Find where the given text appears and provide that cell's center as (x, y) coordinate. 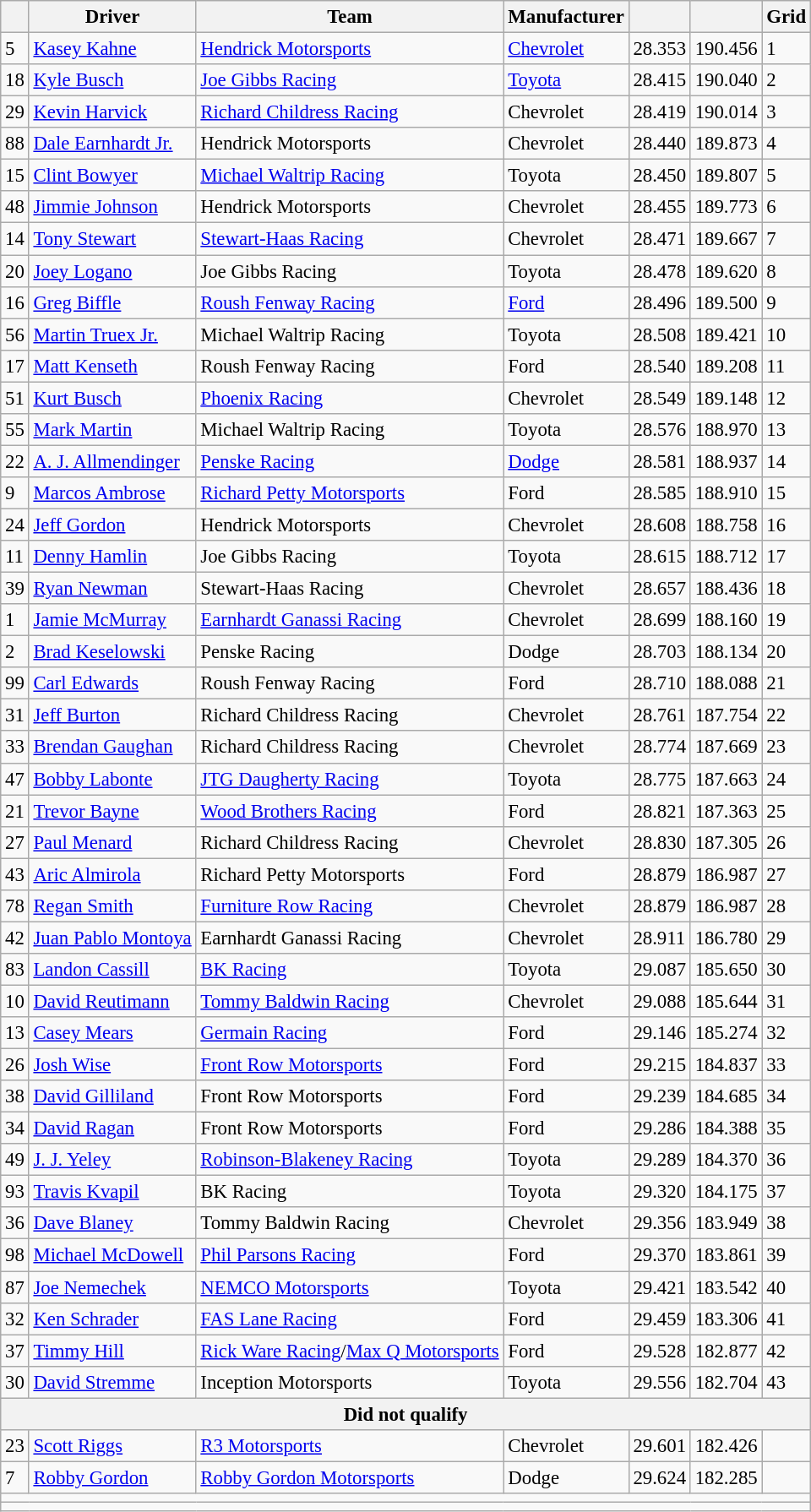
184.175 (727, 1192)
Joe Nemechek (112, 1287)
93 (15, 1192)
Furniture Row Racing (350, 906)
Rick Ware Racing/Max Q Motorsports (350, 1351)
28.549 (659, 398)
David Stremme (112, 1382)
187.305 (727, 842)
189.807 (727, 176)
190.014 (727, 112)
Ken Schrader (112, 1319)
47 (15, 779)
Jeff Burton (112, 715)
David Gilliland (112, 1096)
Phil Parsons Racing (350, 1255)
188.937 (727, 461)
99 (15, 683)
28.821 (659, 811)
Clint Bowyer (112, 176)
28 (786, 906)
Paul Menard (112, 842)
Manufacturer (566, 17)
Timmy Hill (112, 1351)
28.657 (659, 589)
Casey Mears (112, 1033)
28.911 (659, 938)
Marcos Ambrose (112, 493)
188.436 (727, 589)
83 (15, 970)
187.754 (727, 715)
49 (15, 1160)
28.710 (659, 683)
182.426 (727, 1446)
188.970 (727, 430)
28.415 (659, 80)
29.286 (659, 1129)
28.471 (659, 239)
183.949 (727, 1224)
Kevin Harvick (112, 112)
Robby Gordon Motorsports (350, 1477)
Team (350, 17)
28.450 (659, 176)
185.274 (727, 1033)
29.421 (659, 1287)
Aric Almirola (112, 874)
Jimmie Johnson (112, 207)
29.289 (659, 1160)
19 (786, 620)
Did not qualify (405, 1414)
182.877 (727, 1351)
29.528 (659, 1351)
184.837 (727, 1065)
JTG Daugherty Racing (350, 779)
Ryan Newman (112, 589)
Greg Biffle (112, 302)
189.421 (727, 334)
Mark Martin (112, 430)
29.088 (659, 1001)
Juan Pablo Montoya (112, 938)
188.160 (727, 620)
29.146 (659, 1033)
Landon Cassill (112, 970)
185.650 (727, 970)
Driver (112, 17)
28.699 (659, 620)
Dave Blaney (112, 1224)
Grid (786, 17)
189.667 (727, 239)
88 (15, 144)
28.478 (659, 271)
Josh Wise (112, 1065)
David Ragan (112, 1129)
28.615 (659, 557)
29.370 (659, 1255)
Michael McDowell (112, 1255)
Travis Kvapil (112, 1192)
187.363 (727, 811)
55 (15, 430)
29.320 (659, 1192)
185.644 (727, 1001)
NEMCO Motorsports (350, 1287)
28.581 (659, 461)
Wood Brothers Racing (350, 811)
Scott Riggs (112, 1446)
190.040 (727, 80)
29.601 (659, 1446)
28.455 (659, 207)
Phoenix Racing (350, 398)
189.148 (727, 398)
87 (15, 1287)
29.556 (659, 1382)
48 (15, 207)
183.542 (727, 1287)
29.356 (659, 1224)
J. J. Yeley (112, 1160)
187.669 (727, 748)
28.576 (659, 430)
51 (15, 398)
29.087 (659, 970)
Dale Earnhardt Jr. (112, 144)
David Reutimann (112, 1001)
182.704 (727, 1382)
189.620 (727, 271)
189.873 (727, 144)
Trevor Bayne (112, 811)
3 (786, 112)
28.419 (659, 112)
29.459 (659, 1319)
28.608 (659, 525)
41 (786, 1319)
98 (15, 1255)
Martin Truex Jr. (112, 334)
Germain Racing (350, 1033)
Robby Gordon (112, 1477)
188.910 (727, 493)
189.773 (727, 207)
183.306 (727, 1319)
187.663 (727, 779)
Denny Hamlin (112, 557)
28.353 (659, 49)
188.134 (727, 652)
Joey Logano (112, 271)
Matt Kenseth (112, 366)
184.685 (727, 1096)
189.208 (727, 366)
188.712 (727, 557)
28.761 (659, 715)
Inception Motorsports (350, 1382)
190.456 (727, 49)
FAS Lane Racing (350, 1319)
Kurt Busch (112, 398)
Brad Keselowski (112, 652)
Kyle Busch (112, 80)
188.088 (727, 683)
28.774 (659, 748)
28.830 (659, 842)
29.215 (659, 1065)
28.585 (659, 493)
183.861 (727, 1255)
12 (786, 398)
Jeff Gordon (112, 525)
29.624 (659, 1477)
8 (786, 271)
184.370 (727, 1160)
189.500 (727, 302)
184.388 (727, 1129)
28.440 (659, 144)
182.285 (727, 1477)
4 (786, 144)
29.239 (659, 1096)
Brendan Gaughan (112, 748)
188.758 (727, 525)
A. J. Allmendinger (112, 461)
28.496 (659, 302)
186.780 (727, 938)
Carl Edwards (112, 683)
25 (786, 811)
56 (15, 334)
Tony Stewart (112, 239)
Bobby Labonte (112, 779)
Robinson-Blakeney Racing (350, 1160)
28.508 (659, 334)
R3 Motorsports (350, 1446)
28.775 (659, 779)
28.540 (659, 366)
Kasey Kahne (112, 49)
6 (786, 207)
28.703 (659, 652)
78 (15, 906)
Regan Smith (112, 906)
Jamie McMurray (112, 620)
40 (786, 1287)
35 (786, 1129)
